For the text-containing cell, return its midpoint in (x, y) coordinate format. 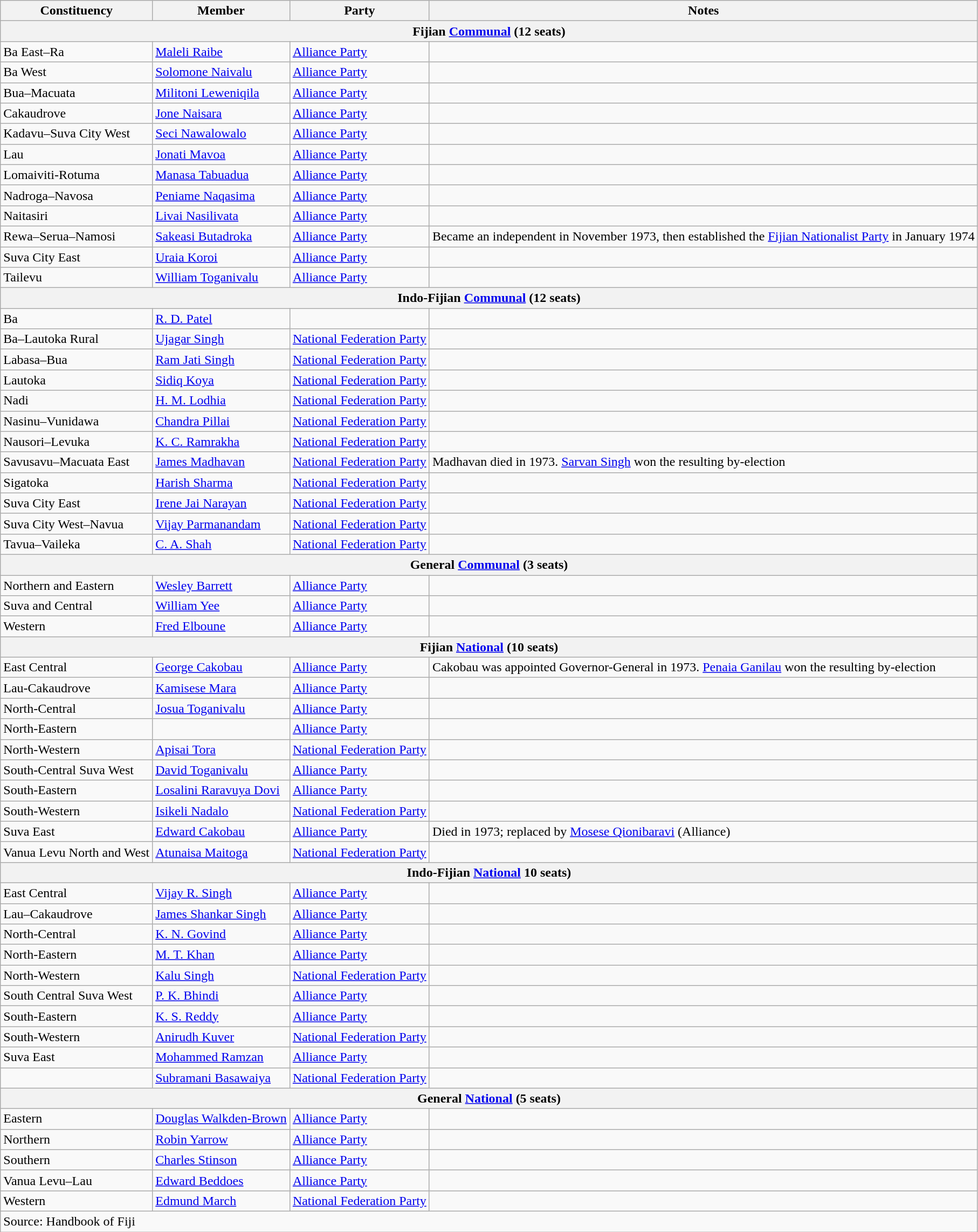
Edward Beddoes (221, 1180)
William Toganivalu (221, 278)
Bua–Macuata (77, 93)
Fred Elboune (221, 627)
R. D. Patel (221, 319)
H. M. Lodhia (221, 401)
Wesley Barrett (221, 585)
K. S. Reddy (221, 1016)
Savusavu–Macuata East (77, 462)
Atunaisa Maitoga (221, 852)
Nadi (77, 401)
Anirudh Kuver (221, 1037)
Apisai Tora (221, 749)
Douglas Walkden-Brown (221, 1119)
Isikeli Nadalo (221, 811)
Edward Cakobau (221, 831)
Manasa Tabuadua (221, 175)
James Madhavan (221, 462)
Sidiq Koya (221, 380)
P. K. Bhindi (221, 996)
Ram Jati Singh (221, 360)
Rewa–Serua–Namosi (77, 236)
Party (359, 11)
Died in 1973; replaced by Mosese Qionibaravi (Alliance) (703, 831)
Lomaiviti-Rotuma (77, 175)
Mohammed Ramzan (221, 1057)
General National (5 seats) (489, 1098)
Livai Nasilivata (221, 216)
Suva and Central (77, 606)
Ba–Lautoka Rural (77, 339)
Member (221, 11)
Seci Nawalowalo (221, 134)
Irene Jai Narayan (221, 503)
Ba East–Ra (77, 52)
Indo-Fijian Communal (12 seats) (489, 298)
Vanua Levu–Lau (77, 1180)
Labasa–Bua (77, 360)
Subramani Basawaiya (221, 1078)
South-Central Suva West (77, 770)
Northern (77, 1139)
Kamisese Mara (221, 688)
David Toganivalu (221, 770)
Constituency (77, 11)
Became an independent in November 1973, then established the Fijian Nationalist Party in January 1974 (703, 236)
Sakeasi Butadroka (221, 236)
Maleli Raibe (221, 52)
Ujagar Singh (221, 339)
George Cakobau (221, 667)
Kadavu–Suva City West (77, 134)
Robin Yarrow (221, 1139)
Edmund March (221, 1201)
Suva City West–Navua (77, 524)
Fijian National (10 seats) (489, 647)
C. A. Shah (221, 544)
Notes (703, 11)
Vijay R. Singh (221, 893)
K. C. Ramrakha (221, 442)
K. N. Govind (221, 934)
Tailevu (77, 278)
James Shankar Singh (221, 914)
Solomone Naivalu (221, 72)
South Central Suva West (77, 996)
Cakobau was appointed Governor-General in 1973. Penaia Ganilau won the resulting by-election (703, 667)
Lau–Cakaudrove (77, 914)
Tavua–Vaileka (77, 544)
Jonati Mavoa (221, 154)
Naitasiri (77, 216)
General Communal (3 seats) (489, 565)
Madhavan died in 1973. Sarvan Singh won the resulting by-election (703, 462)
Militoni Leweniqila (221, 93)
Harish Sharma (221, 483)
Lau-Cakaudrove (77, 688)
Nausori–Levuka (77, 442)
Ba West (77, 72)
Kalu Singh (221, 975)
Eastern (77, 1119)
Indo-Fijian National 10 seats) (489, 872)
Jone Naisara (221, 113)
Cakaudrove (77, 113)
Vijay Parmanandam (221, 524)
Ba (77, 319)
Sigatoka (77, 483)
Lau (77, 154)
Vanua Levu North and West (77, 852)
Nadroga–Navosa (77, 195)
Chandra Pillai (221, 421)
Charles Stinson (221, 1160)
M. T. Khan (221, 955)
Southern (77, 1160)
Nasinu–Vunidawa (77, 421)
William Yee (221, 606)
Uraia Koroi (221, 257)
Source: Handbook of Fiji (489, 1221)
Josua Toganivalu (221, 708)
Losalini Raravuya Dovi (221, 790)
Fijian Communal (12 seats) (489, 31)
Lautoka (77, 380)
Peniame Naqasima (221, 195)
Northern and Eastern (77, 585)
